Output the (x, y) coordinate of the center of the cell containing the given text.  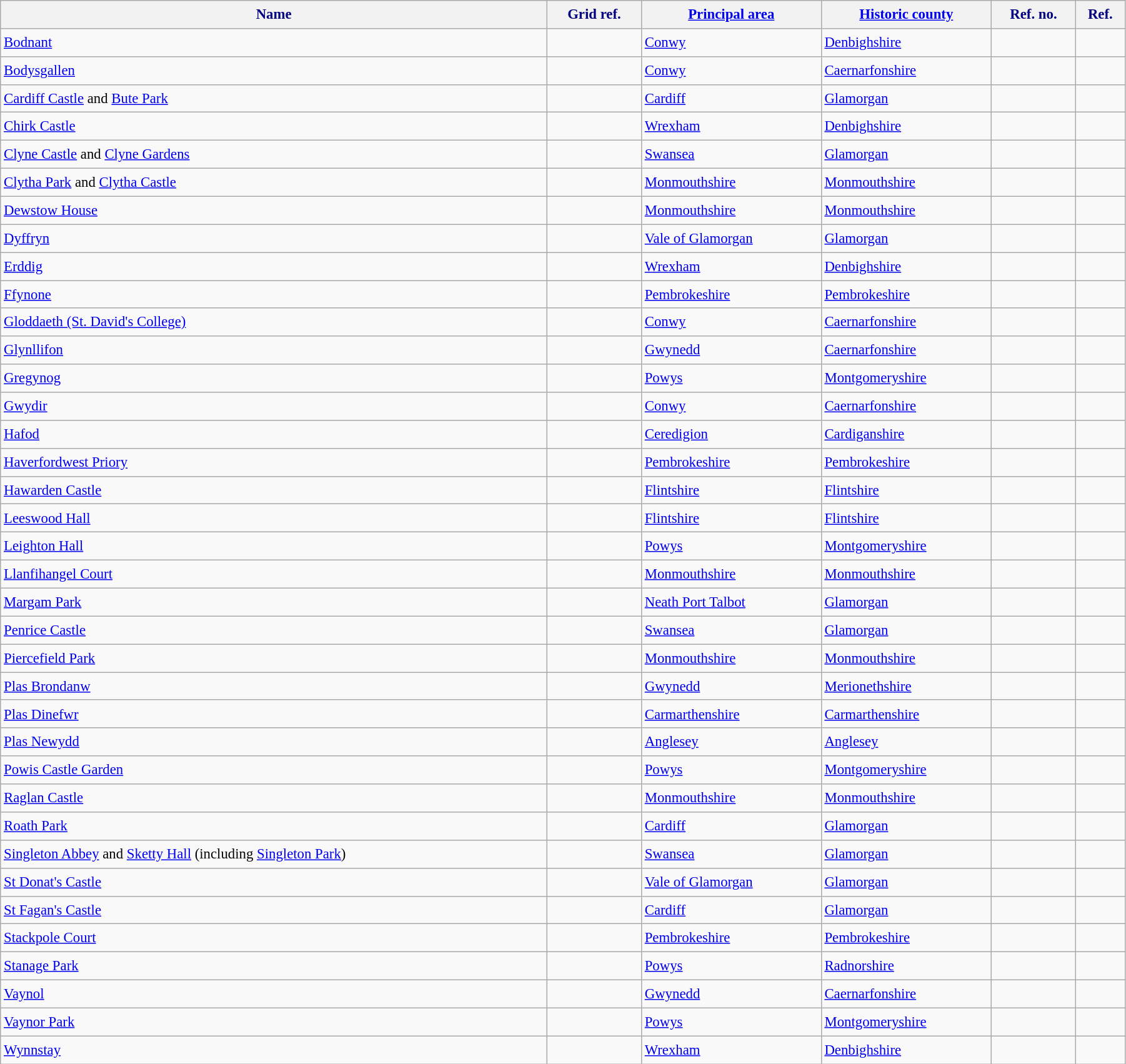
Piercefield Park (274, 659)
Singleton Abbey and Sketty Hall (including Singleton Park) (274, 855)
Hawarden Castle (274, 490)
Merionethshire (906, 686)
Erddig (274, 266)
Margam Park (274, 602)
St Fagan's Castle (274, 910)
Plas Brondanw (274, 686)
Ref. no. (1034, 15)
Leighton Hall (274, 546)
Ref. (1100, 15)
Clytha Park and Clytha Castle (274, 182)
Neath Port Talbot (731, 602)
Ffynone (274, 295)
Grid ref. (595, 15)
Llanfihangel Court (274, 575)
Glynllifon (274, 350)
Principal area (731, 15)
Gwydir (274, 406)
Powis Castle Garden (274, 770)
Name (274, 15)
Gregynog (274, 379)
Dewstow House (274, 210)
Vaynor Park (274, 1022)
Radnorshire (906, 966)
Hafod (274, 435)
Plas Dinefwr (274, 715)
Bodnant (274, 42)
Historic county (906, 15)
Cardiff Castle and Bute Park (274, 99)
Cardiganshire (906, 435)
Roath Park (274, 826)
Clyne Castle and Clyne Gardens (274, 155)
Wynnstay (274, 1050)
Stanage Park (274, 966)
Dyffryn (274, 239)
Ceredigion (731, 435)
Penrice Castle (274, 630)
Raglan Castle (274, 798)
Stackpole Court (274, 938)
Haverfordwest Priory (274, 462)
Vaynol (274, 995)
Bodysgallen (274, 71)
Gloddaeth (St. David's College) (274, 322)
Leeswood Hall (274, 519)
Chirk Castle (274, 126)
St Donat's Castle (274, 882)
Plas Newydd (274, 742)
